Locate the cell with the specified text and output its (X, Y) center coordinate. 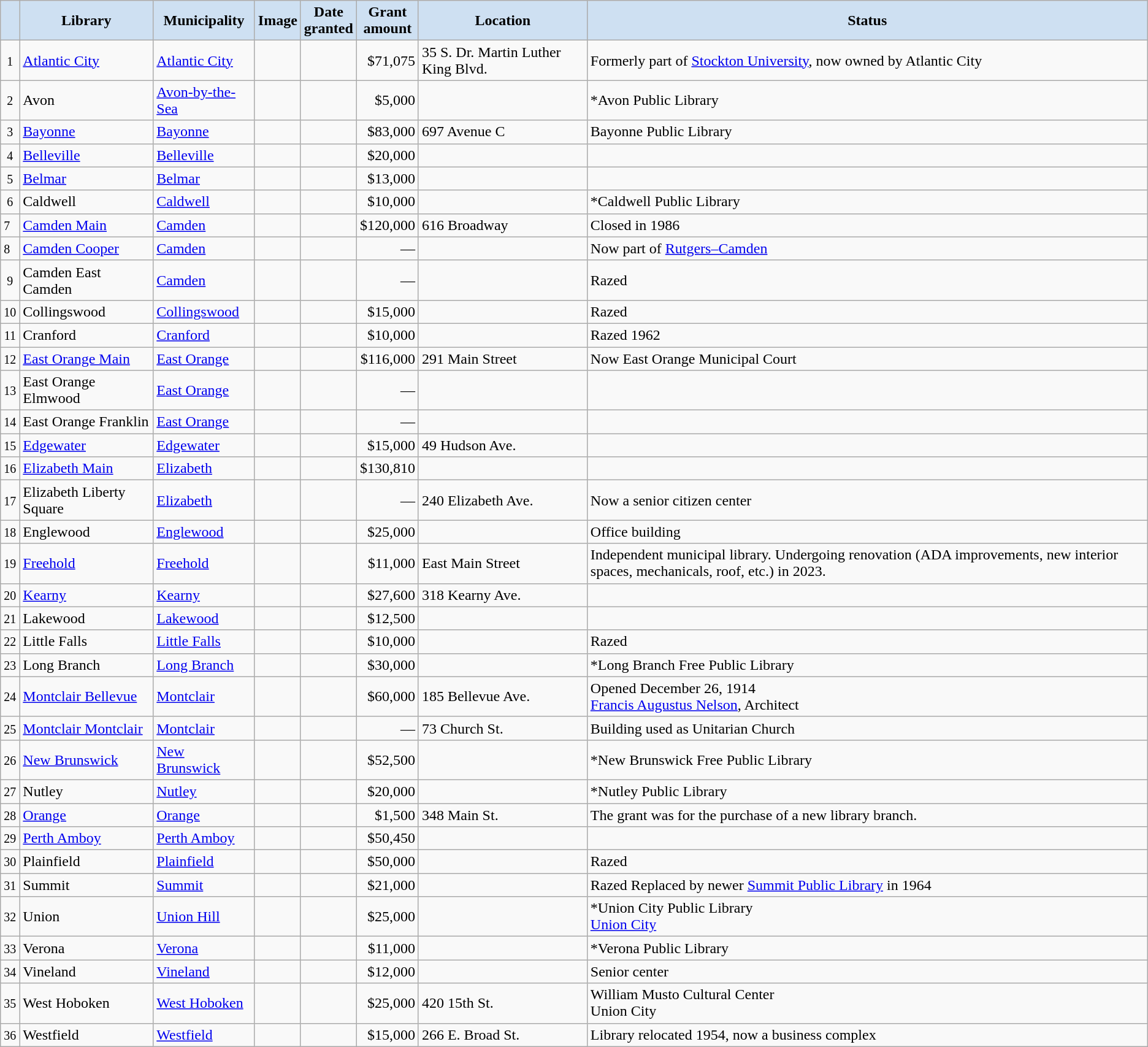
32 (10, 916)
Razed Replaced by newer Summit Public Library in 1964 (867, 885)
Library (86, 21)
Union (86, 916)
12 (10, 359)
Bayonne Public Library (867, 132)
*Long Branch Free Public Library (867, 665)
266 E. Broad St. (503, 1035)
Closed in 1986 (867, 225)
$12,500 (388, 618)
616 Broadway (503, 225)
Now part of Rutgers–Camden (867, 248)
*Nutley Public Library (867, 791)
*Caldwell Public Library (867, 202)
Grantamount (388, 21)
$130,810 (388, 469)
Elizabeth Liberty Square (86, 500)
30 (10, 862)
6 (10, 202)
Now East Orange Municipal Court (867, 359)
$50,450 (388, 838)
36 (10, 1035)
Library relocated 1954, now a business complex (867, 1035)
19 (10, 563)
Camden Cooper (86, 248)
9 (10, 280)
Office building (867, 532)
East Main Street (503, 563)
14 (10, 422)
697 Avenue C (503, 132)
$1,500 (388, 815)
34 (10, 972)
East Orange Franklin (86, 422)
28 (10, 815)
Union Hill (204, 916)
East Orange Main (86, 359)
$60,000 (388, 697)
185 Bellevue Ave. (503, 697)
2 (10, 101)
4 (10, 155)
Independent municipal library. Undergoing renovation (ADA improvements, new interior spaces, mechanicals, roof, etc.) in 2023. (867, 563)
The grant was for the purchase of a new library branch. (867, 815)
$12,000 (388, 972)
*Verona Public Library (867, 948)
Montclair Montclair (86, 728)
20 (10, 595)
26 (10, 759)
13 (10, 390)
Status (867, 21)
$13,000 (388, 178)
Now a senior citizen center (867, 500)
22 (10, 642)
Dategranted (329, 21)
18 (10, 532)
*Union City Public LibraryUnion City (867, 916)
27 (10, 791)
49 Hudson Ave. (503, 445)
$5,000 (388, 101)
*New Brunswick Free Public Library (867, 759)
Image (277, 21)
Location (503, 21)
Elizabeth Main (86, 469)
11 (10, 335)
Municipality (204, 21)
420 15th St. (503, 1003)
*Avon Public Library (867, 101)
William Musto Cultural CenterUnion City (867, 1003)
Montclair Bellevue (86, 697)
29 (10, 838)
35 S. Dr. Martin Luther King Blvd. (503, 60)
291 Main Street (503, 359)
$71,075 (388, 60)
240 Elizabeth Ave. (503, 500)
Formerly part of Stockton University, now owned by Atlantic City (867, 60)
73 Church St. (503, 728)
35 (10, 1003)
24 (10, 697)
Opened December 26, 1914Francis Augustus Nelson, Architect (867, 697)
348 Main St. (503, 815)
33 (10, 948)
$83,000 (388, 132)
31 (10, 885)
16 (10, 469)
Building used as Unitarian Church (867, 728)
1 (10, 60)
East Orange Elmwood (86, 390)
$30,000 (388, 665)
318 Kearny Ave. (503, 595)
8 (10, 248)
$52,500 (388, 759)
5 (10, 178)
7 (10, 225)
17 (10, 500)
Camden Main (86, 225)
Avon-by-the-Sea (204, 101)
Razed 1962 (867, 335)
10 (10, 312)
Senior center (867, 972)
$50,000 (388, 862)
21 (10, 618)
$21,000 (388, 885)
15 (10, 445)
$120,000 (388, 225)
3 (10, 132)
Avon (86, 101)
23 (10, 665)
$116,000 (388, 359)
$27,600 (388, 595)
Camden East Camden (86, 280)
25 (10, 728)
